Locate the cell with the specified text and output its [x, y] center coordinate. 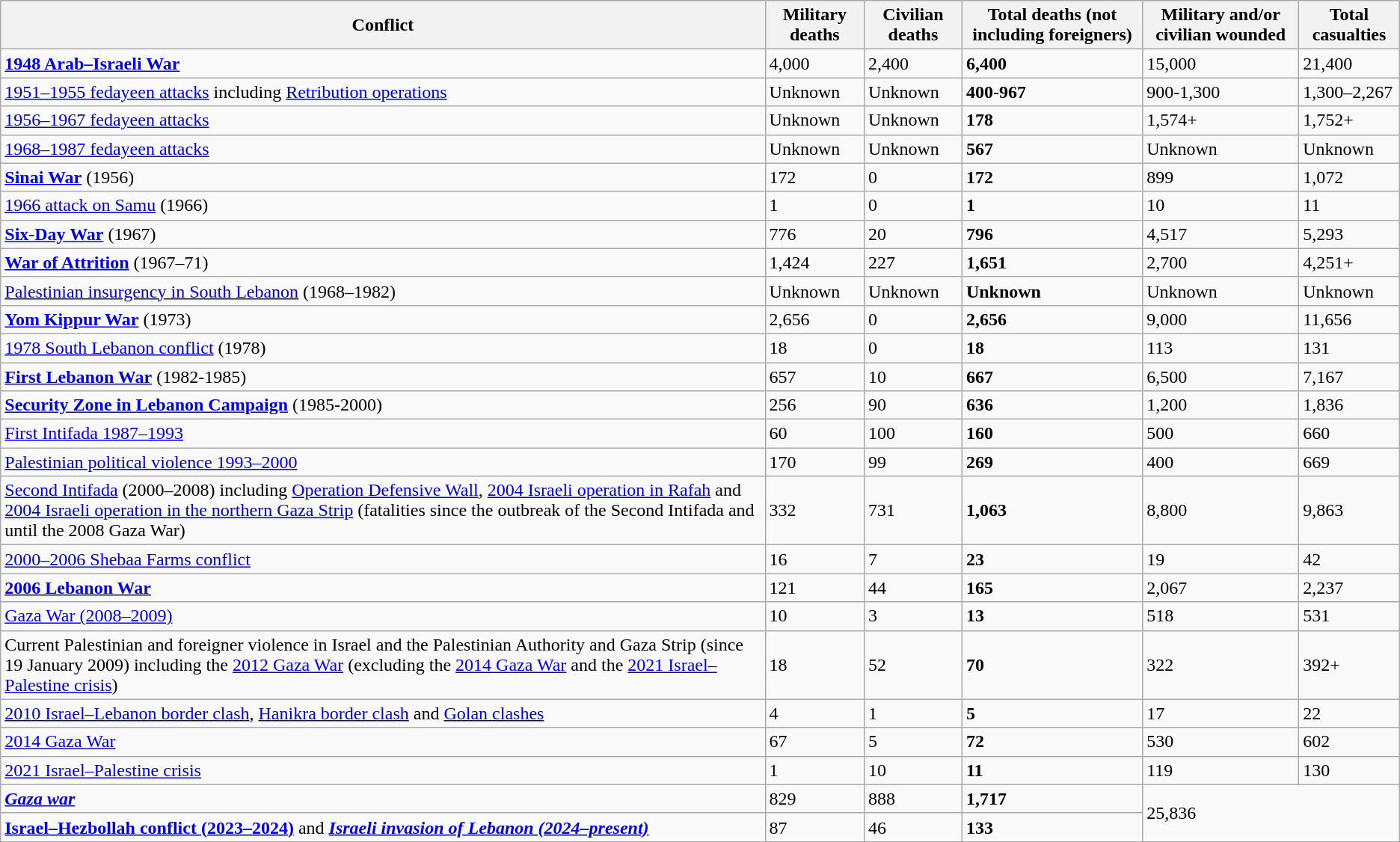
1978 South Lebanon conflict (1978) [383, 348]
87 [815, 827]
1,717 [1051, 799]
888 [914, 799]
602 [1349, 742]
4,517 [1221, 234]
Yom Kippur War (1973) [383, 319]
60 [815, 434]
13 [1051, 616]
1,651 [1051, 262]
1,752+ [1349, 120]
7,167 [1349, 376]
1,836 [1349, 405]
165 [1051, 588]
530 [1221, 742]
4,000 [815, 64]
44 [914, 588]
332 [815, 511]
256 [815, 405]
2,400 [914, 64]
16 [815, 559]
70 [1051, 665]
3 [914, 616]
9,000 [1221, 319]
25,836 [1271, 813]
531 [1349, 616]
1,574+ [1221, 120]
Israel–Hezbollah conflict (2023–2024) and Israeli invasion of Lebanon (2024–present) [383, 827]
2010 Israel–Lebanon border clash, Hanikra border clash and Golan clashes [383, 713]
1951–1955 fedayeen attacks including Retribution operations [383, 92]
2006 Lebanon War [383, 588]
Six-Day War (1967) [383, 234]
1,300–2,267 [1349, 92]
178 [1051, 120]
322 [1221, 665]
21,400 [1349, 64]
Conflict [383, 25]
269 [1051, 462]
15,000 [1221, 64]
11,656 [1349, 319]
899 [1221, 177]
776 [815, 234]
1966 attack on Samu (1966) [383, 206]
100 [914, 434]
90 [914, 405]
131 [1349, 348]
133 [1051, 827]
1968–1987 fedayeen attacks [383, 149]
First Lebanon War (1982-1985) [383, 376]
17 [1221, 713]
Security Zone in Lebanon Campaign (1985-2000) [383, 405]
42 [1349, 559]
Military and/or civilian wounded [1221, 25]
1,063 [1051, 511]
1,200 [1221, 405]
Military deaths [815, 25]
657 [815, 376]
829 [815, 799]
731 [914, 511]
67 [815, 742]
1956–1967 fedayeen attacks [383, 120]
660 [1349, 434]
160 [1051, 434]
22 [1349, 713]
400 [1221, 462]
567 [1051, 149]
796 [1051, 234]
667 [1051, 376]
2,700 [1221, 262]
170 [815, 462]
1,072 [1349, 177]
First Intifada 1987–1993 [383, 434]
72 [1051, 742]
Gaza War (2008–2009) [383, 616]
4,251+ [1349, 262]
121 [815, 588]
19 [1221, 559]
Sinai War (1956) [383, 177]
130 [1349, 770]
400-967 [1051, 92]
500 [1221, 434]
8,800 [1221, 511]
227 [914, 262]
2021 Israel–Palestine crisis [383, 770]
99 [914, 462]
636 [1051, 405]
900-1,300 [1221, 92]
2000–2006 Shebaa Farms conflict [383, 559]
119 [1221, 770]
2,237 [1349, 588]
War of Attrition (1967–71) [383, 262]
4 [815, 713]
518 [1221, 616]
392+ [1349, 665]
5,293 [1349, 234]
52 [914, 665]
23 [1051, 559]
Total deaths (not including foreigners) [1051, 25]
6,400 [1051, 64]
113 [1221, 348]
Total casualties [1349, 25]
Palestinian insurgency in South Lebanon (1968–1982) [383, 291]
Gaza war [383, 799]
Palestinian political violence 1993–2000 [383, 462]
20 [914, 234]
7 [914, 559]
2014 Gaza War [383, 742]
Civilian deaths [914, 25]
2,067 [1221, 588]
669 [1349, 462]
6,500 [1221, 376]
1,424 [815, 262]
46 [914, 827]
1948 Arab–Israeli War [383, 64]
9,863 [1349, 511]
